Scan for the cell matching the given text and deliver its (x, y) coordinate at center. 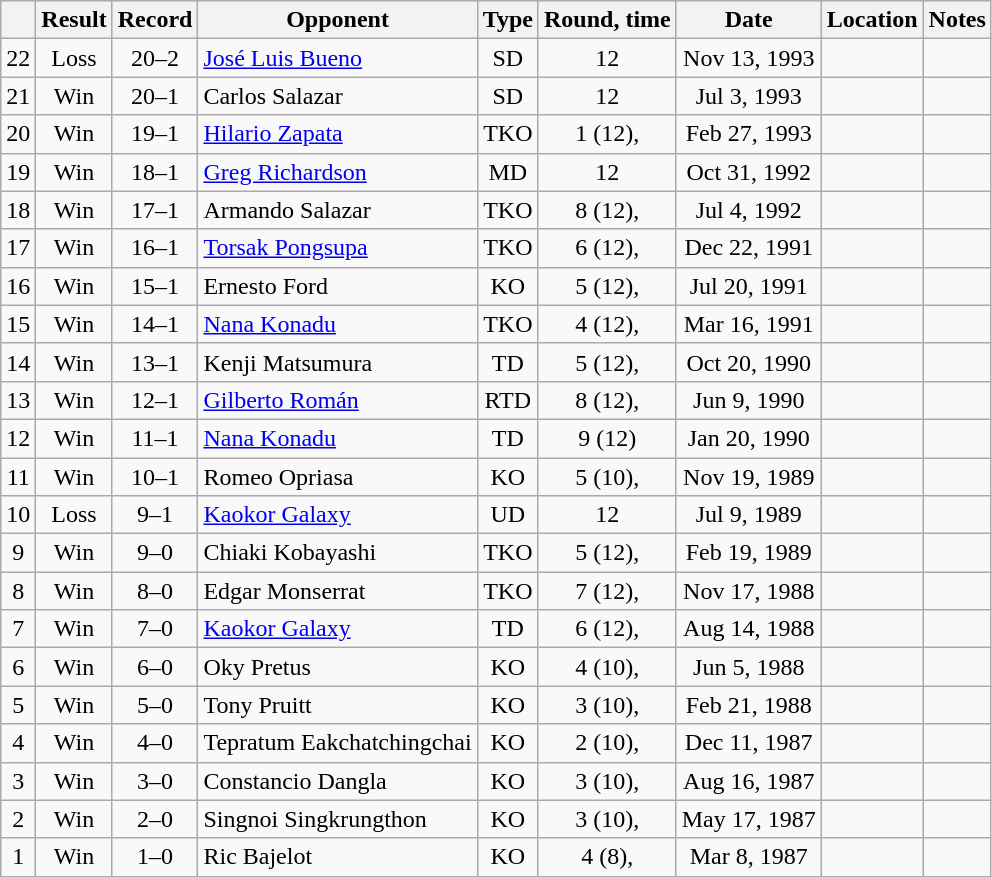
May 17, 1987 (748, 819)
Nov 13, 1993 (748, 58)
1 (12), (607, 134)
Dec 22, 1991 (748, 248)
18–1 (155, 172)
Round, time (607, 20)
1–0 (155, 857)
Kenji Matsumura (338, 362)
Result (74, 20)
Jul 3, 1993 (748, 96)
16–1 (155, 248)
Romeo Opriasa (338, 477)
Chiaki Kobayashi (338, 553)
Oct 31, 1992 (748, 172)
6 (18, 667)
Ernesto Ford (338, 286)
Mar 8, 1987 (748, 857)
Armando Salazar (338, 210)
Jul 9, 1989 (748, 515)
Gilberto Román (338, 400)
7–0 (155, 629)
5–0 (155, 705)
Torsak Pongsupa (338, 248)
6–0 (155, 667)
Date (748, 20)
2 (18, 819)
9 (18, 553)
José Luis Bueno (338, 58)
12–1 (155, 400)
20–1 (155, 96)
Jul 20, 1991 (748, 286)
Oky Pretus (338, 667)
UD (508, 515)
RTD (508, 400)
Aug 16, 1987 (748, 781)
20–2 (155, 58)
3–0 (155, 781)
5 (10), (607, 477)
Jul 4, 1992 (748, 210)
15 (18, 324)
Jun 5, 1988 (748, 667)
Location (872, 20)
10 (18, 515)
9–1 (155, 515)
15–1 (155, 286)
Carlos Salazar (338, 96)
8–0 (155, 591)
Record (155, 20)
16 (18, 286)
14–1 (155, 324)
Dec 11, 1987 (748, 743)
Opponent (338, 20)
MD (508, 172)
Mar 16, 1991 (748, 324)
Nov 17, 1988 (748, 591)
4 (10), (607, 667)
19–1 (155, 134)
Feb 21, 1988 (748, 705)
2–0 (155, 819)
11–1 (155, 438)
Feb 19, 1989 (748, 553)
Jun 9, 1990 (748, 400)
20 (18, 134)
9 (12) (607, 438)
4 (8), (607, 857)
11 (18, 477)
Ric Bajelot (338, 857)
Singnoi Singkrungthon (338, 819)
4 (18, 743)
Nov 19, 1989 (748, 477)
14 (18, 362)
Notes (957, 20)
Aug 14, 1988 (748, 629)
Constancio Dangla (338, 781)
9–0 (155, 553)
18 (18, 210)
13 (18, 400)
13–1 (155, 362)
Hilario Zapata (338, 134)
5 (18, 705)
3 (18, 781)
Tony Pruitt (338, 705)
4 (12), (607, 324)
17 (18, 248)
Feb 27, 1993 (748, 134)
17–1 (155, 210)
7 (12), (607, 591)
21 (18, 96)
8 (18, 591)
1 (18, 857)
Type (508, 20)
7 (18, 629)
2 (10), (607, 743)
Greg Richardson (338, 172)
Tepratum Eakchatchingchai (338, 743)
Oct 20, 1990 (748, 362)
22 (18, 58)
4–0 (155, 743)
19 (18, 172)
Edgar Monserrat (338, 591)
Jan 20, 1990 (748, 438)
10–1 (155, 477)
